Scan for the cell matching the given text and deliver its [x, y] coordinate at center. 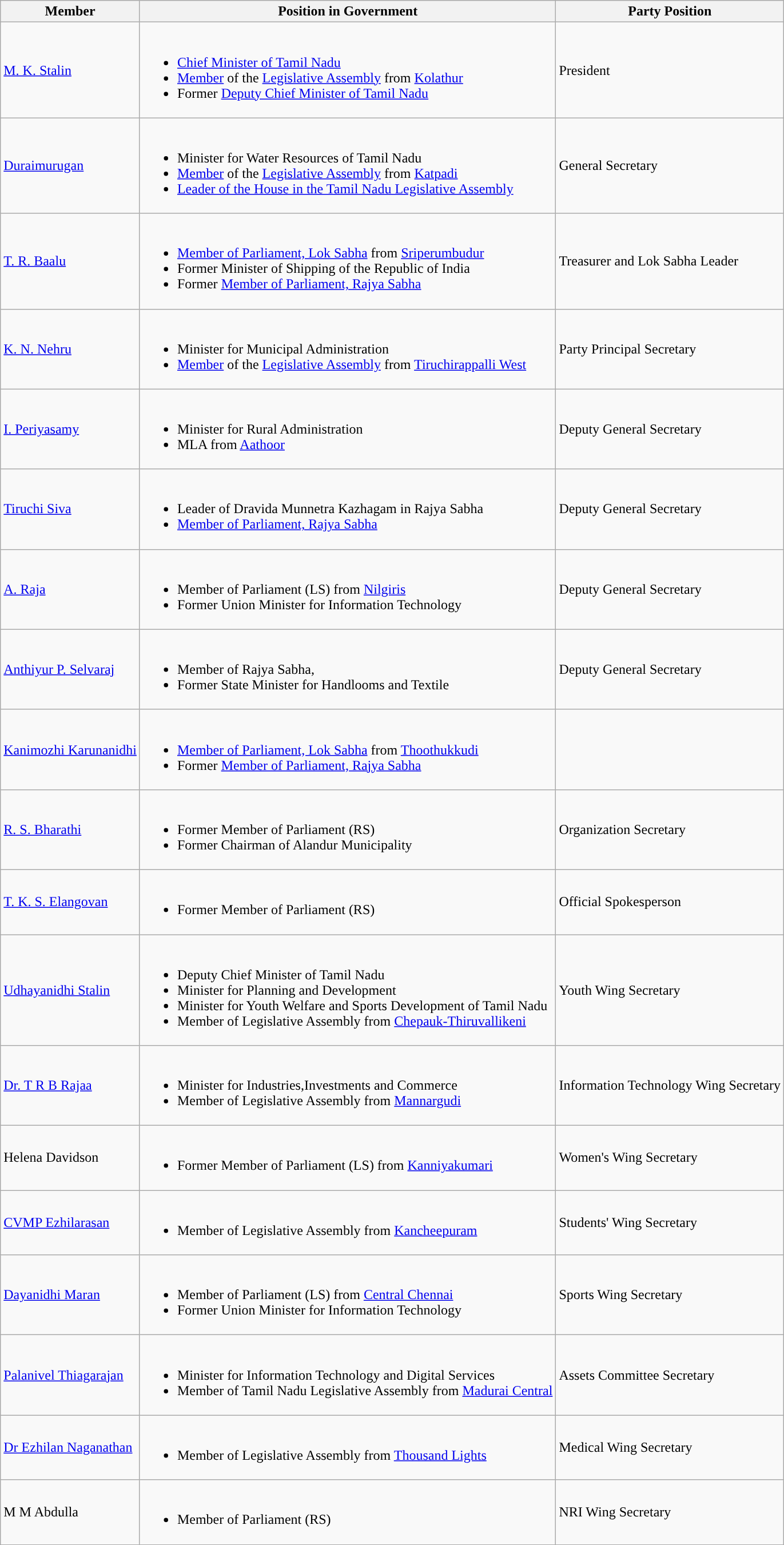
Sports Wing Secretary [670, 1295]
Former Member of Parliament (RS)Former Chairman of Alandur Municipality [348, 829]
Member of Parliament, Lok Sabha from SriperumbudurFormer Minister of Shipping of the Republic of IndiaFormer Member of Parliament, Rajya Sabha [348, 261]
Minister for Industries,Investments and CommerceMember of Legislative Assembly from Mannargudi [348, 1086]
Assets Committee Secretary [670, 1375]
Minister for Rural AdministrationMLA from Aathoor [348, 429]
Medical Wing Secretary [670, 1447]
Leader of Dravida Munnetra Kazhagam in Rajya SabhaMember of Parliament, Rajya Sabha [348, 509]
NRI Wing Secretary [670, 1512]
Former Member of Parliament (RS) [348, 901]
K. N. Nehru [70, 349]
Palanivel Thiagarajan [70, 1375]
President [670, 70]
Women's Wing Secretary [670, 1158]
I. Periyasamy [70, 429]
Party Position [670, 11]
Chief Minister of Tamil NaduMember of the Legislative Assembly from KolathurFormer Deputy Chief Minister of Tamil Nadu [348, 70]
Position in Government [348, 11]
Anthiyur P. Selvaraj [70, 669]
Dr. T R B Rajaa [70, 1086]
Minister for Information Technology and Digital ServicesMember of Tamil Nadu Legislative Assembly from Madurai Central [348, 1375]
Member of Parliament (RS) [348, 1512]
General Secretary [670, 166]
Dr Ezhilan Naganathan [70, 1447]
Youth Wing Secretary [670, 990]
Member of Parliament, Lok Sabha from ThoothukkudiFormer Member of Parliament, Rajya Sabha [348, 749]
Information Technology Wing Secretary [670, 1086]
A. Raja [70, 589]
Organization Secretary [670, 829]
Tiruchi Siva [70, 509]
M M Abdulla [70, 1512]
M. K. Stalin [70, 70]
T. K. S. Elangovan [70, 901]
Dayanidhi Maran [70, 1295]
Member of Rajya Sabha,Former State Minister for Handlooms and Textile [348, 669]
Member of Parliament (LS) from NilgirisFormer Union Minister for Information Technology [348, 589]
Party Principal Secretary [670, 349]
Helena Davidson [70, 1158]
Minister for Water Resources of Tamil NaduMember of the Legislative Assembly from KatpadiLeader of the House in the Tamil Nadu Legislative Assembly [348, 166]
Former Member of Parliament (LS) from Kanniyakumari [348, 1158]
Minister for Municipal AdministrationMember of the Legislative Assembly from Tiruchirappalli West [348, 349]
T. R. Baalu [70, 261]
Udhayanidhi Stalin [70, 990]
Member [70, 11]
Member of Parliament (LS) from Central ChennaiFormer Union Minister for Information Technology [348, 1295]
Member of Legislative Assembly from Thousand Lights [348, 1447]
Treasurer and Lok Sabha Leader [670, 261]
Kanimozhi Karunanidhi [70, 749]
CVMP Ezhilarasan [70, 1223]
R. S. Bharathi [70, 829]
Students' Wing Secretary [670, 1223]
Duraimurugan [70, 166]
Official Spokesperson [670, 901]
Member of Legislative Assembly from Kancheepuram [348, 1223]
